Identify which cell holds the provided text, then report its [X, Y] central coordinate. 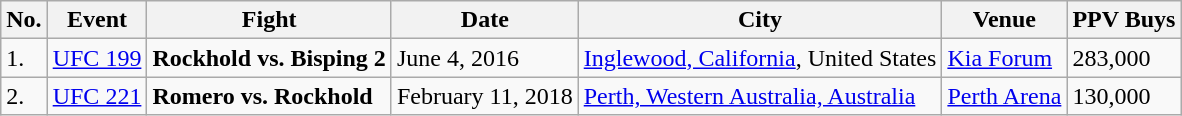
UFC 199 [97, 58]
283,000 [1124, 58]
Rockhold vs. Bisping 2 [269, 58]
Perth Arena [1004, 96]
Kia Forum [1004, 58]
Fight [269, 20]
February 11, 2018 [484, 96]
1. [24, 58]
June 4, 2016 [484, 58]
Event [97, 20]
130,000 [1124, 96]
PPV Buys [1124, 20]
UFC 221 [97, 96]
2. [24, 96]
Venue [1004, 20]
No. [24, 20]
Inglewood, California, United States [760, 58]
Perth, Western Australia, Australia [760, 96]
Date [484, 20]
City [760, 20]
Romero vs. Rockhold [269, 96]
